For the text-containing cell, return its midpoint in (X, Y) coordinate format. 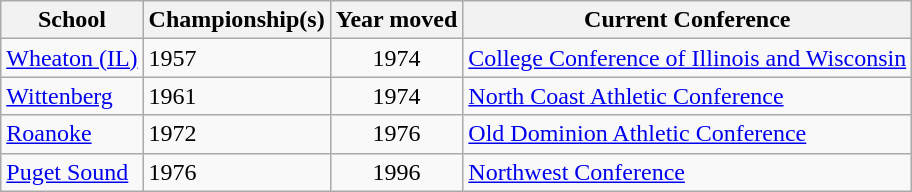
Championship(s) (236, 20)
Northwest Conference (688, 172)
North Coast Athletic Conference (688, 96)
Current Conference (688, 20)
Old Dominion Athletic Conference (688, 134)
Roanoke (72, 134)
1996 (396, 172)
School (72, 20)
1957 (236, 58)
Wheaton (IL) (72, 58)
Puget Sound (72, 172)
1961 (236, 96)
Wittenberg (72, 96)
Year moved (396, 20)
College Conference of Illinois and Wisconsin (688, 58)
1972 (236, 134)
